Locate the cell with the specified text and output its (x, y) center coordinate. 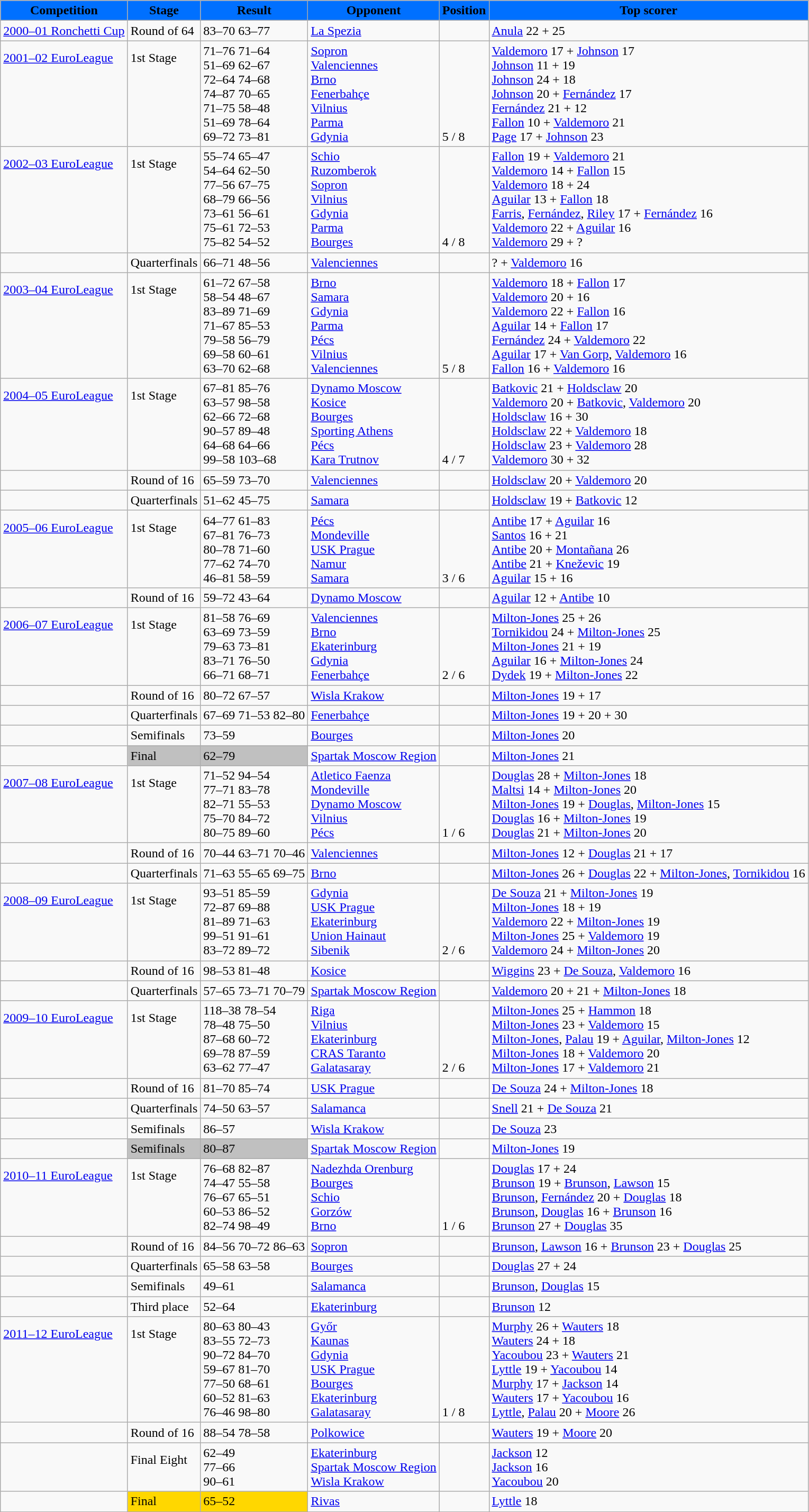
70–44 63–71 70–46 (254, 853)
Milton-Jones 21 (649, 756)
2003–04 EuroLeague (64, 325)
76–68 82–8774–47 55–5876–67 65–5160–53 86–5282–74 98–49 (254, 1197)
Competition (64, 11)
88–54 78–58 (254, 1433)
2000–01 Ronchetti Cup (64, 31)
Result (254, 11)
2008–09 EuroLeague (64, 922)
Atletico Faenza Mondeville Dynamo Moscow Vilnius Pécs (374, 804)
80–72 67–57 (254, 695)
Brno Samara Gdynia Parma Pécs Vilnius Valenciennes (374, 325)
Douglas 27 + 24 (649, 1266)
57–65 73–71 70–79 (254, 991)
81–70 85–74 (254, 1088)
Round of 64 (164, 31)
Győr Kaunas Gdynia USK Prague Bourges Ekaterinburg Galatasaray (374, 1370)
Wauters 19 + Moore 20 (649, 1433)
Fenerbahçe (374, 716)
Rivas (374, 1501)
Polkowice (374, 1433)
80–63 80–4383–55 72–7390–72 84–7059–67 81–7077–50 68–6160–52 81–6376–46 98–80 (254, 1370)
61–72 67–5858–54 48–6783–89 71–6971–67 85–5379–58 56–7969–58 60–6163–70 62–68 (254, 325)
84–56 70–72 86–63 (254, 1246)
65–58 63–58 (254, 1266)
Valdemoro 17 + Johnson 17Johnson 11 + 19Johnson 24 + 18Johnson 20 + Fernández 17Fernández 21 + 12Fallon 10 + Valdemoro 21Page 17 + Johnson 23 (649, 94)
Stage (164, 11)
Opponent (374, 11)
Brunson 12 (649, 1307)
Kosice (374, 971)
2002–03 EuroLeague (64, 200)
80–87 (254, 1148)
93–51 85–5972–87 69–8881–89 71–6399–51 91–6183–72 89–72 (254, 922)
Dynamo Moscow (374, 597)
71–63 55–65 69–75 (254, 873)
De Souza 23 (649, 1128)
51–62 45–75 (254, 500)
Riga Vilnius Ekaterinburg CRAS Taranto Galatasaray (374, 1039)
52–64 (254, 1307)
Gdynia USK Prague Ekaterinburg Union Hainaut Sibenik (374, 922)
Douglas 17 + 24Brunson 19 + Brunson, Lawson 15Brunson, Fernández 20 + Douglas 18Brunson, Douglas 16 + Brunson 16Brunson 27 + Douglas 35 (649, 1197)
De Souza 24 + Milton-Jones 18 (649, 1088)
Brunson, Lawson 16 + Brunson 23 + Douglas 25 (649, 1246)
71–76 71–6451–69 62–6772–64 74–6874–87 70–6571–75 58–4851–69 78–6469–72 73–81 (254, 94)
Milton-Jones 19 (649, 1148)
62–4977–6690–61 (254, 1467)
2004–05 EuroLeague (64, 424)
59–72 43–64 (254, 597)
2005–06 EuroLeague (64, 549)
Milton-Jones 19 + 20 + 30 (649, 716)
Milton-Jones 12 + Douglas 21 + 17 (649, 853)
65–59 73–70 (254, 480)
98–53 81–48 (254, 971)
Pécs Mondeville USK Prague Namur Samara (374, 549)
Milton-Jones 25 + 26Tornikidou 24 + Milton-Jones 25Milton-Jones 21 + 19Aguilar 16 + Milton-Jones 24Dydek 19 + Milton-Jones 22 (649, 646)
1 / 8 (464, 1370)
Snell 21 + De Souza 21 (649, 1108)
2001–02 EuroLeague (64, 94)
Brunson, Douglas 15 (649, 1287)
Ekaterinburg Spartak Moscow Region Wisla Krakow (374, 1467)
Milton-Jones 19 + 17 (649, 695)
4 / 8 (464, 200)
118–38 78–5478–48 75–5087–68 60–7269–78 87–5963–62 77–47 (254, 1039)
Brno (374, 873)
Jackson 12Jackson 16Yacoubou 20 (649, 1467)
Third place (164, 1307)
67–69 71–53 82–80 (254, 716)
86–57 (254, 1128)
Valdemoro 20 + 21 + Milton-Jones 18 (649, 991)
Holdsclaw 19 + Batkovic 12 (649, 500)
83–70 63–77 (254, 31)
Lyttle 18 (649, 1501)
2007–08 EuroLeague (64, 804)
71–52 94–5477–71 83–7882–71 55–5375–70 84–7280–75 89–60 (254, 804)
2011–12 EuroLeague (64, 1370)
Samara (374, 500)
2009–10 EuroLeague (64, 1039)
55–74 65–4754–64 62–5077–56 67–7568–79 66–5673–61 56–6175–61 72–5375–82 54–52 (254, 200)
49–61 (254, 1287)
Top scorer (649, 11)
81–58 76–6963–69 73–5979–63 73–8183–71 76–5066–71 68–71 (254, 646)
65–52 (254, 1501)
Holdsclaw 20 + Valdemoro 20 (649, 480)
67–81 85–7663–57 98–5862–66 72–6890–57 89–4864–68 64–6699–58 103–68 (254, 424)
4 / 7 (464, 424)
USK Prague (374, 1088)
Dynamo Moscow Kosice Bourges Sporting Athens Pécs Kara Trutnov (374, 424)
74–50 63–57 (254, 1108)
Final Eight (164, 1467)
Schio Ruzomberok Sopron Vilnius Gdynia Parma Bourges (374, 200)
Antibe 17 + Aguilar 16Santos 16 + 21Antibe 20 + Montañana 26Antibe 21 + Kneževic 19Aguilar 15 + 16 (649, 549)
Milton-Jones 20 (649, 736)
Ekaterinburg (374, 1307)
2010–11 EuroLeague (64, 1197)
73–59 (254, 736)
2006–07 EuroLeague (64, 646)
La Spezia (374, 31)
De Souza 21 + Milton-Jones 19Milton-Jones 18 + 19Valdemoro 22 + Milton-Jones 19Milton-Jones 25 + Valdemoro 19Valdemoro 24 + Milton-Jones 20 (649, 922)
Aguilar 12 + Antibe 10 (649, 597)
Valenciennes Brno Ekaterinburg Gdynia Fenerbahçe (374, 646)
Wiggins 23 + De Souza, Valdemoro 16 (649, 971)
Position (464, 11)
64–77 61–8367–81 76–7380–78 71–6077–62 74–7046–81 58–59 (254, 549)
3 / 6 (464, 549)
Nadezhda Orenburg Bourges Schio Gorzów Brno (374, 1197)
Milton-Jones 26 + Douglas 22 + Milton-Jones, Tornikidou 16 (649, 873)
66–71 48–56 (254, 262)
Sopron Valenciennes Brno Fenerbahçe Vilnius Parma Gdynia (374, 94)
Sopron (374, 1246)
? + Valdemoro 16 (649, 262)
62–79 (254, 756)
Anula 22 + 25 (649, 31)
